From the cell containing the given text, extract its center point as (x, y) coordinate. 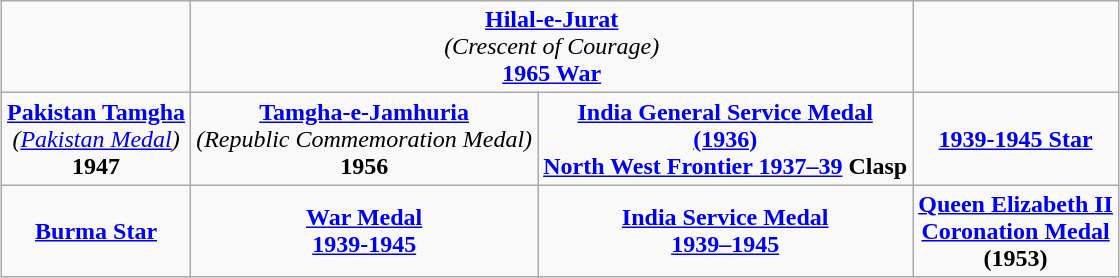
India Service Medal1939–1945 (726, 231)
1939-1945 Star (1016, 139)
Queen Elizabeth IICoronation Medal(1953) (1016, 231)
Hilal-e-Jurat(Crescent of Courage)1965 War (552, 47)
Burma Star (96, 231)
Tamgha-e-Jamhuria(Republic Commemoration Medal)1956 (364, 139)
War Medal1939-1945 (364, 231)
India General Service Medal(1936)North West Frontier 1937–39 Clasp (726, 139)
Pakistan Tamgha(Pakistan Medal)1947 (96, 139)
